Locate the cell with the specified text and output its [X, Y] center coordinate. 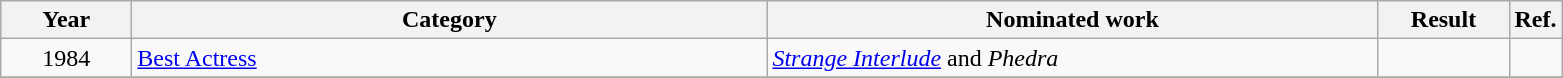
Ref. [1536, 20]
1984 [66, 58]
Year [66, 20]
Strange Interlude and Phedra [1072, 58]
Best Actress [450, 58]
Nominated work [1072, 20]
Category [450, 20]
Result [1444, 20]
